Pinpoint the cell where the given text exists, returning its [x, y] midpoint coordinate. 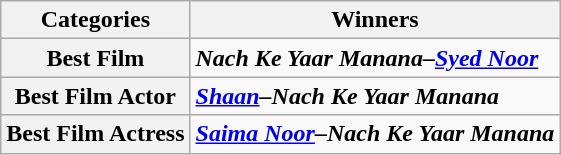
Saima Noor–Nach Ke Yaar Manana [375, 134]
Best Film Actress [96, 134]
Shaan–Nach Ke Yaar Manana [375, 96]
Best Film Actor [96, 96]
Winners [375, 20]
Categories [96, 20]
Best Film [96, 58]
Nach Ke Yaar Manana–Syed Noor [375, 58]
